Pinpoint the cell where the given text exists, returning its (X, Y) midpoint coordinate. 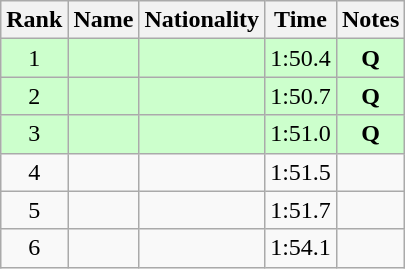
1:54.1 (301, 248)
1:50.7 (301, 96)
1:51.0 (301, 134)
2 (34, 96)
Name (104, 20)
Rank (34, 20)
1 (34, 58)
Time (301, 20)
Nationality (202, 20)
1:51.7 (301, 210)
4 (34, 172)
1:51.5 (301, 172)
3 (34, 134)
1:50.4 (301, 58)
6 (34, 248)
5 (34, 210)
Notes (370, 20)
